Detect which cell encompasses the target text, then output its [x, y] center coordinate. 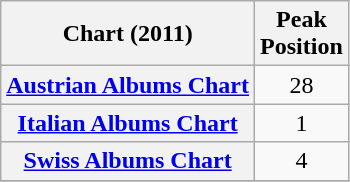
Italian Albums Chart [128, 123]
1 [302, 123]
Austrian Albums Chart [128, 85]
Chart (2011) [128, 34]
PeakPosition [302, 34]
28 [302, 85]
4 [302, 161]
Swiss Albums Chart [128, 161]
